Pinpoint the cell where the given text exists, returning its (x, y) midpoint coordinate. 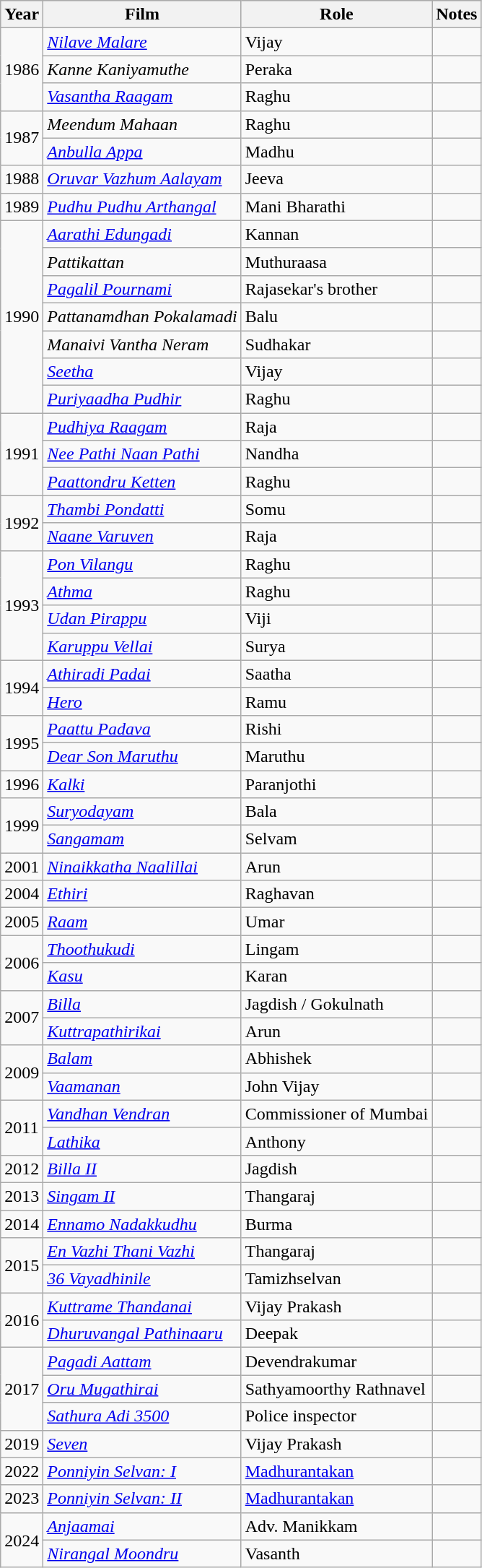
Nee Pathi Naan Pathi (142, 454)
Selvam (336, 839)
Commissioner of Mumbai (336, 1114)
1999 (22, 826)
2016 (22, 1320)
Dhuruvangal Pathinaaru (142, 1334)
Jeeva (336, 179)
Mani Bharathi (336, 207)
2019 (22, 1444)
2013 (22, 1196)
Ethiri (142, 894)
Paattondru Ketten (142, 482)
Kasu (142, 976)
Singam II (142, 1196)
2023 (22, 1499)
Karan (336, 976)
Notes (457, 14)
Jagdish / Gokulnath (336, 1004)
Oru Mugathirai (142, 1389)
Thoothukudi (142, 949)
Anbulla Appa (142, 152)
Police inspector (336, 1416)
Nilave Malare (142, 42)
2017 (22, 1389)
Karuppu Vellai (142, 646)
2014 (22, 1224)
Peraka (336, 69)
Pagadi Aattam (142, 1361)
1993 (22, 605)
36 Vayadhinile (142, 1279)
Thambi Pondatti (142, 509)
Saatha (336, 674)
Paranjothi (336, 784)
2001 (22, 867)
Kuttrapathirikai (142, 1031)
Oruvar Vazhum Aalayam (142, 179)
Ponniyin Selvan: II (142, 1499)
Tamizhselvan (336, 1279)
Pagalil Pournami (142, 289)
Balam (142, 1059)
Naane Varuven (142, 537)
Seven (142, 1444)
Udan Pirappu (142, 619)
Ninaikkatha Naalillai (142, 867)
2022 (22, 1471)
Pudhiya Raagam (142, 427)
Vandhan Vendran (142, 1114)
Pattikattan (142, 261)
Seetha (142, 372)
Billa II (142, 1169)
1994 (22, 688)
Umar (336, 922)
Madhu (336, 152)
Nandha (336, 454)
Kannan (336, 234)
Year (22, 14)
En Vazhi Thani Vazhi (142, 1252)
Rajasekar's brother (336, 289)
1991 (22, 454)
Vasanth (336, 1554)
Viji (336, 619)
2011 (22, 1127)
Sathura Adi 3500 (142, 1416)
Devendrakumar (336, 1361)
Billa (142, 1004)
Aarathi Edungadi (142, 234)
Manaivi Vantha Neram (142, 345)
Vasantha Raagam (142, 97)
Abhishek (336, 1059)
Lathika (142, 1141)
Jagdish (336, 1169)
Maruthu (336, 756)
Surya (336, 646)
Kalki (142, 784)
1996 (22, 784)
Adv. Manikkam (336, 1526)
1987 (22, 138)
Ramu (336, 701)
Nirangal Moondru (142, 1554)
Dear Son Maruthu (142, 756)
1988 (22, 179)
Rishi (336, 729)
2024 (22, 1540)
1986 (22, 69)
Paattu Padava (142, 729)
Sangamam (142, 839)
Film (142, 14)
Muthuraasa (336, 261)
Athiradi Padai (142, 674)
1990 (22, 316)
Kuttrame Thandanai (142, 1307)
Meendum Mahaan (142, 124)
Puriyaadha Pudhir (142, 399)
Pudhu Pudhu Arthangal (142, 207)
1989 (22, 207)
Sathyamoorthy Rathnavel (336, 1389)
Deepak (336, 1334)
Suryodayam (142, 812)
Role (336, 14)
2006 (22, 963)
1992 (22, 523)
Athma (142, 592)
Sudhakar (336, 345)
Kanne Kaniyamuthe (142, 69)
2005 (22, 922)
Hero (142, 701)
Ennamo Nadakkudhu (142, 1224)
2004 (22, 894)
Burma (336, 1224)
2007 (22, 1018)
Somu (336, 509)
2015 (22, 1265)
Pattanamdhan Pokalamadi (142, 316)
Vaamanan (142, 1086)
Raghavan (336, 894)
2012 (22, 1169)
John Vijay (336, 1086)
Pon Vilangu (142, 564)
Anthony (336, 1141)
1995 (22, 742)
2009 (22, 1073)
Raam (142, 922)
Anjaamai (142, 1526)
Lingam (336, 949)
Bala (336, 812)
Balu (336, 316)
Ponniyin Selvan: I (142, 1471)
